Search for the cell housing the specified text and yield its (X, Y) center coordinate. 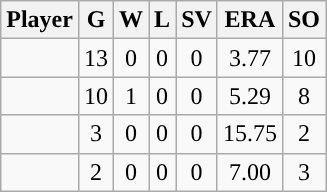
1 (132, 96)
3.77 (250, 58)
8 (304, 96)
SV (197, 20)
W (132, 20)
5.29 (250, 96)
ERA (250, 20)
7.00 (250, 172)
Player (40, 20)
13 (96, 58)
15.75 (250, 134)
L (162, 20)
G (96, 20)
SO (304, 20)
